Find where the given text appears and provide that cell's center as (X, Y) coordinate. 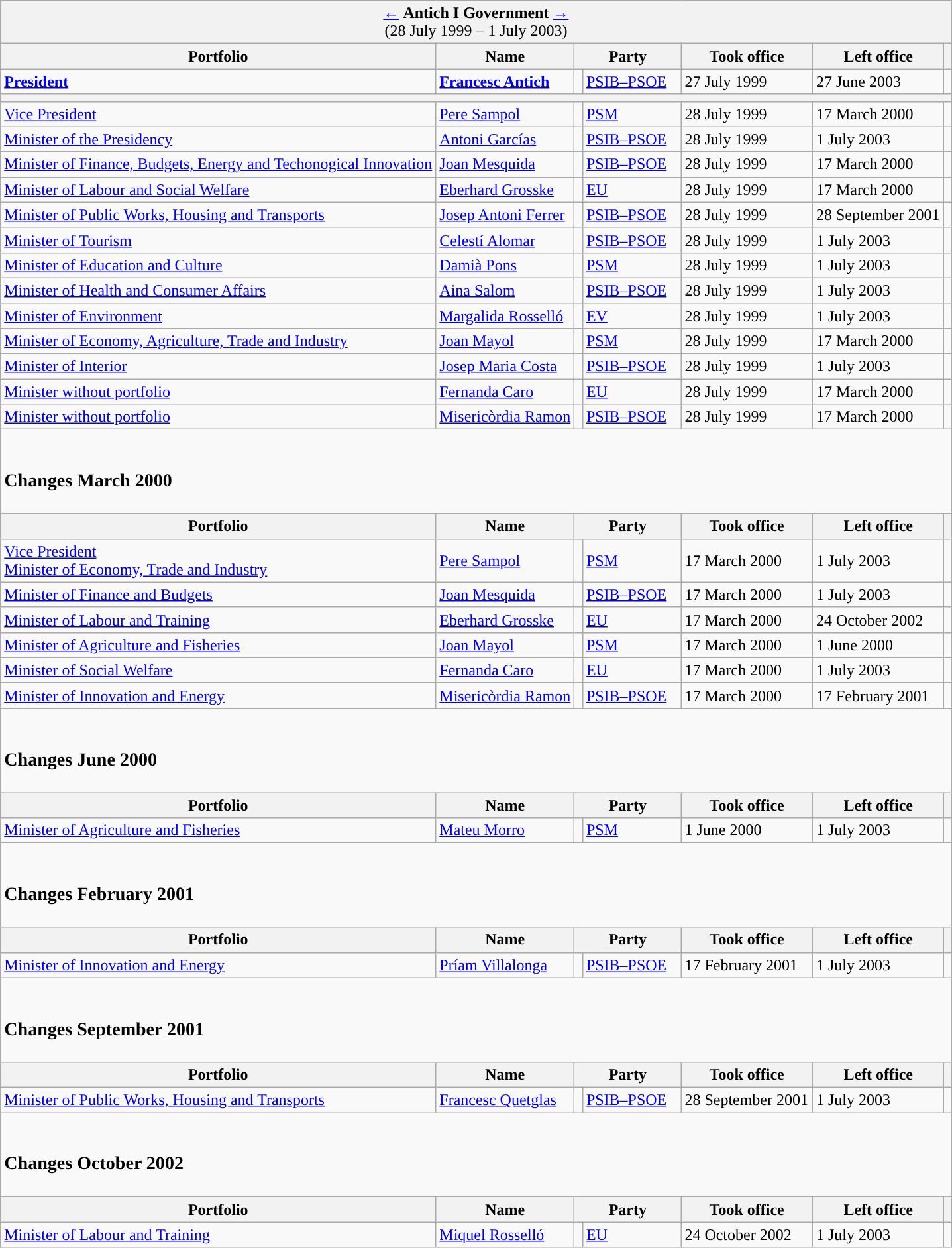
27 July 1999 (747, 82)
Miquel Rosselló (505, 1235)
Changes March 2000 (476, 472)
Aina Salom (505, 290)
Minister of Social Welfare (219, 670)
EV (631, 316)
Francesc Antich (505, 82)
Minister of Environment (219, 316)
Vice President (219, 114)
Celestí Alomar (505, 240)
Minister of Interior (219, 367)
Changes September 2001 (476, 1019)
27 June 2003 (878, 82)
Josep Maria Costa (505, 367)
Josep Antoni Ferrer (505, 215)
Minister of Labour and Social Welfare (219, 190)
Minister of Health and Consumer Affairs (219, 290)
Minister of the Presidency (219, 139)
Minister of Tourism (219, 240)
Príam Villalonga (505, 965)
Antoni Garcías (505, 139)
Changes June 2000 (476, 750)
← Antich I Government →(28 July 1999 – 1 July 2003) (476, 23)
Changes February 2001 (476, 885)
Minister of Finance, Budgets, Energy and Techonogical Innovation (219, 164)
Minister of Education and Culture (219, 265)
President (219, 82)
Mateu Morro (505, 830)
Minister of Finance and Budgets (219, 595)
Francesc Quetglas (505, 1100)
Minister of Economy, Agriculture, Trade and Industry (219, 341)
Margalida Rosselló (505, 316)
Vice PresidentMinister of Economy, Trade and Industry (219, 561)
Damià Pons (505, 265)
Changes October 2002 (476, 1155)
